Return (X, Y) of the center of cell containing provided text 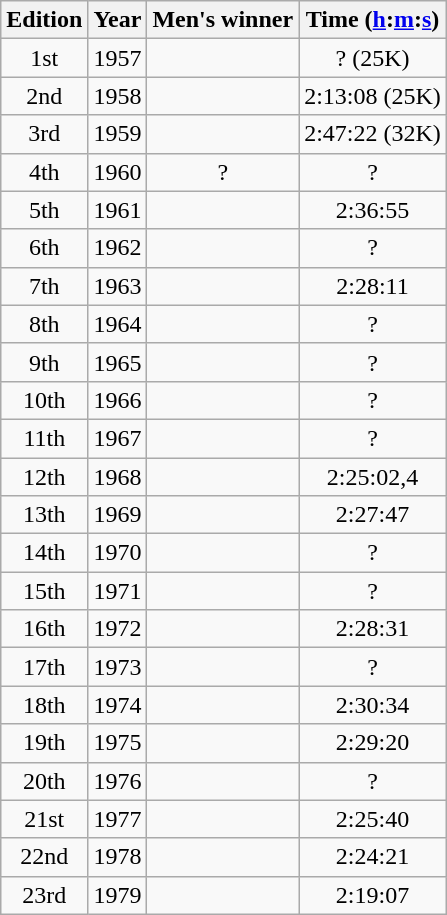
2:28:31 (373, 629)
1961 (118, 210)
2:19:07 (373, 895)
1959 (118, 134)
15th (44, 591)
2:47:22 (32K) (373, 134)
13th (44, 515)
1st (44, 58)
1973 (118, 667)
2:13:08 (25K) (373, 96)
12th (44, 477)
2:25:40 (373, 819)
2:30:34 (373, 705)
6th (44, 248)
14th (44, 553)
1964 (118, 324)
1970 (118, 553)
9th (44, 362)
2:25:02,4 (373, 477)
1974 (118, 705)
1972 (118, 629)
11th (44, 438)
21st (44, 819)
1958 (118, 96)
10th (44, 400)
1976 (118, 781)
1968 (118, 477)
17th (44, 667)
Time (h:m:s) (373, 20)
1966 (118, 400)
2:36:55 (373, 210)
8th (44, 324)
1978 (118, 857)
Edition (44, 20)
1965 (118, 362)
16th (44, 629)
1957 (118, 58)
1975 (118, 743)
1967 (118, 438)
22nd (44, 857)
23rd (44, 895)
2nd (44, 96)
5th (44, 210)
1969 (118, 515)
2:29:20 (373, 743)
1971 (118, 591)
2:28:11 (373, 286)
Men's winner (223, 20)
2:27:47 (373, 515)
2:24:21 (373, 857)
1960 (118, 172)
1979 (118, 895)
Year (118, 20)
3rd (44, 134)
1963 (118, 286)
20th (44, 781)
? (25K) (373, 58)
1962 (118, 248)
4th (44, 172)
19th (44, 743)
1977 (118, 819)
18th (44, 705)
7th (44, 286)
